Identify which cell holds the provided text, then report its (X, Y) central coordinate. 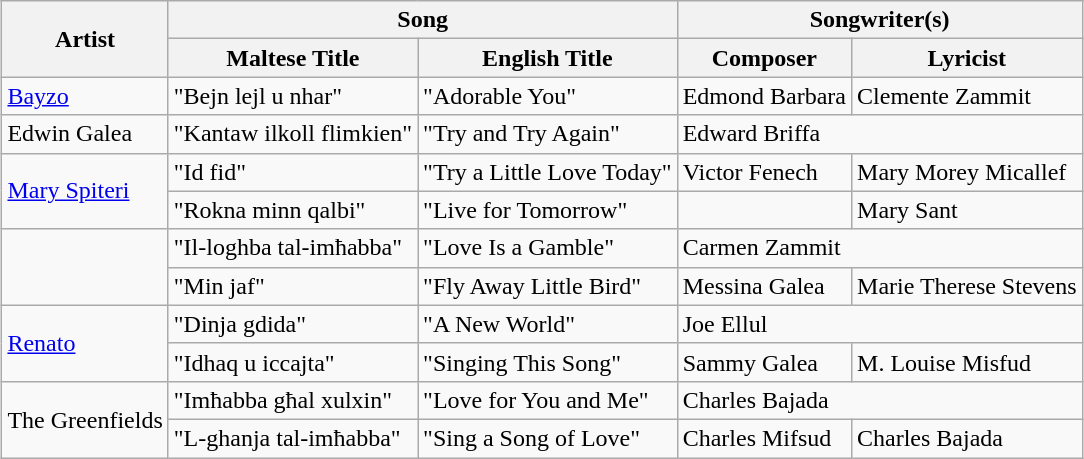
"Il-loghba tal-imħabba" (292, 248)
"Fly Away Little Bird" (548, 286)
Edwin Galea (85, 134)
"Imħabba għal xulxin" (292, 400)
Victor Fenech (764, 172)
Mary Sant (968, 210)
Edmond Barbara (764, 96)
"A New World" (548, 324)
Composer (764, 58)
"Id fid" (292, 172)
Mary Spiteri (85, 191)
Sammy Galea (764, 362)
Artist (85, 39)
Bayzo (85, 96)
"Live for Tomorrow" (548, 210)
"Try a Little Love Today" (548, 172)
The Greenfields (85, 419)
M. Louise Misfud (968, 362)
English Title (548, 58)
Marie Therese Stevens (968, 286)
Carmen Zammit (880, 248)
"Min jaf" (292, 286)
"Singing This Song" (548, 362)
Lyricist (968, 58)
Renato (85, 343)
"Dinja gdida" (292, 324)
"Love Is a Gamble" (548, 248)
"Adorable You" (548, 96)
Mary Morey Micallef (968, 172)
"Bejn lejl u nhar" (292, 96)
Maltese Title (292, 58)
"Sing a Song of Love" (548, 438)
"L-ghanja tal-imħabba" (292, 438)
"Kantaw ilkoll flimkien" (292, 134)
Messina Galea (764, 286)
Song (422, 20)
Joe Ellul (880, 324)
"Try and Try Again" (548, 134)
"Rokna minn qalbi" (292, 210)
"Idhaq u iccajta" (292, 362)
"Love for You and Me" (548, 400)
Clemente Zammit (968, 96)
Edward Briffa (880, 134)
Songwriter(s) (880, 20)
Charles Mifsud (764, 438)
